Find where the given text appears and provide that cell's center as [X, Y] coordinate. 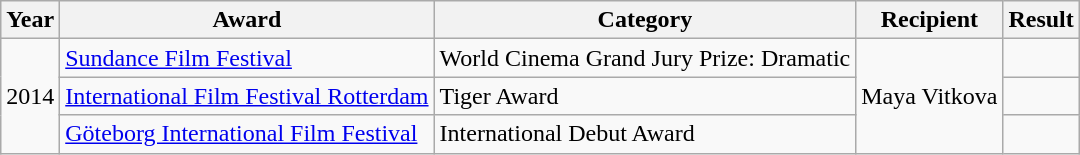
Award [247, 20]
International Film Festival Rotterdam [247, 96]
International Debut Award [645, 134]
Year [30, 20]
Göteborg International Film Festival [247, 134]
Maya Vitkova [930, 96]
2014 [30, 96]
Tiger Award [645, 96]
Result [1041, 20]
Category [645, 20]
Recipient [930, 20]
World Cinema Grand Jury Prize: Dramatic [645, 58]
Sundance Film Festival [247, 58]
